Pinpoint the cell where the given text exists, returning its [x, y] midpoint coordinate. 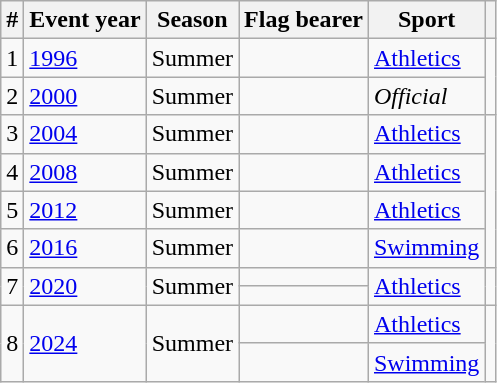
2000 [85, 96]
Event year [85, 20]
Official [426, 96]
6 [12, 248]
2024 [85, 343]
# [12, 20]
Sport [426, 20]
1996 [85, 58]
3 [12, 134]
Flag bearer [304, 20]
2012 [85, 210]
2004 [85, 134]
4 [12, 172]
2020 [85, 286]
7 [12, 286]
Season [192, 20]
2016 [85, 248]
2 [12, 96]
1 [12, 58]
2008 [85, 172]
5 [12, 210]
8 [12, 343]
